From the cell containing the given text, extract its center point as (x, y) coordinate. 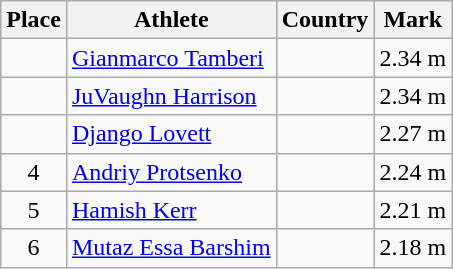
JuVaughn Harrison (171, 96)
Andriy Protsenko (171, 172)
Country (325, 20)
2.21 m (413, 210)
2.24 m (413, 172)
Athlete (171, 20)
2.18 m (413, 248)
6 (34, 248)
5 (34, 210)
4 (34, 172)
Mutaz Essa Barshim (171, 248)
2.27 m (413, 134)
Mark (413, 20)
Django Lovett (171, 134)
Place (34, 20)
Gianmarco Tamberi (171, 58)
Hamish Kerr (171, 210)
